Extract the (x, y) coordinate from the center of the cell holding the provided text.  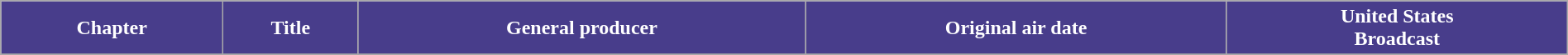
Chapter (112, 28)
Title (291, 28)
United States Broadcast (1397, 28)
General producer (582, 28)
Original air date (1016, 28)
